Capture the cell that displays the provided text and extract its (x, y) central coordinate. 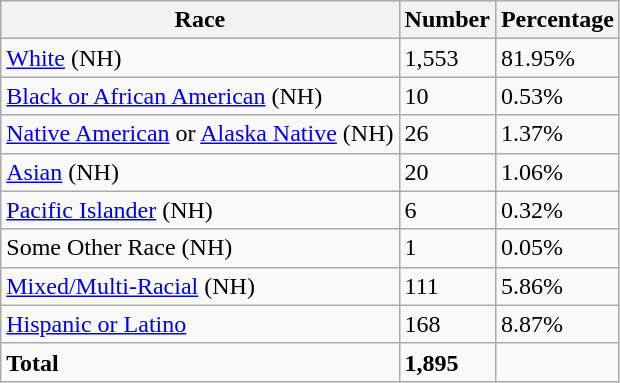
Asian (NH) (200, 172)
White (NH) (200, 58)
8.87% (557, 324)
Number (447, 20)
Hispanic or Latino (200, 324)
Some Other Race (NH) (200, 248)
Race (200, 20)
5.86% (557, 286)
Pacific Islander (NH) (200, 210)
168 (447, 324)
111 (447, 286)
Total (200, 362)
Percentage (557, 20)
1,895 (447, 362)
10 (447, 96)
6 (447, 210)
Black or African American (NH) (200, 96)
0.05% (557, 248)
1.06% (557, 172)
0.32% (557, 210)
1 (447, 248)
81.95% (557, 58)
1.37% (557, 134)
1,553 (447, 58)
Native American or Alaska Native (NH) (200, 134)
20 (447, 172)
Mixed/Multi-Racial (NH) (200, 286)
26 (447, 134)
0.53% (557, 96)
